Locate the cell with the specified text and output its [X, Y] center coordinate. 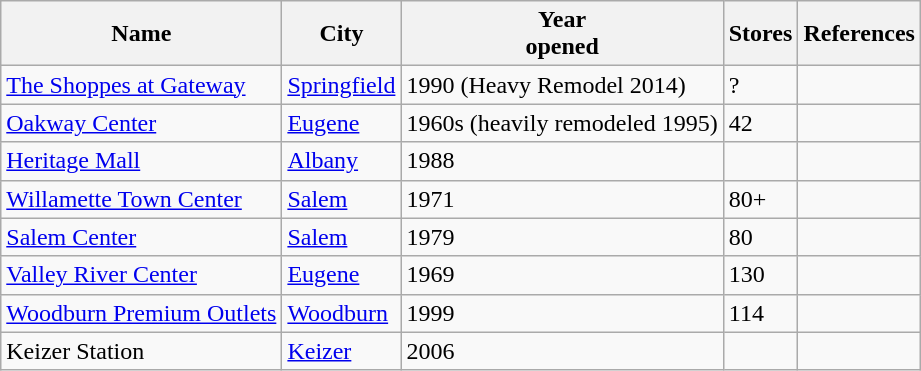
The Shoppes at Gateway [142, 85]
130 [760, 275]
Springfield [342, 85]
Stores [760, 34]
80+ [760, 199]
1988 [562, 161]
Woodburn Premium Outlets [142, 313]
Keizer [342, 351]
Heritage Mall [142, 161]
114 [760, 313]
Yearopened [562, 34]
Albany [342, 161]
1999 [562, 313]
1990 (Heavy Remodel 2014) [562, 85]
Oakway Center [142, 123]
Willamette Town Center [142, 199]
Name [142, 34]
References [860, 34]
? [760, 85]
1979 [562, 237]
Keizer Station [142, 351]
1960s (heavily remodeled 1995) [562, 123]
City [342, 34]
Woodburn [342, 313]
Salem Center [142, 237]
1971 [562, 199]
2006 [562, 351]
Valley River Center [142, 275]
1969 [562, 275]
80 [760, 237]
42 [760, 123]
